For the text-containing cell, return its midpoint in (X, Y) coordinate format. 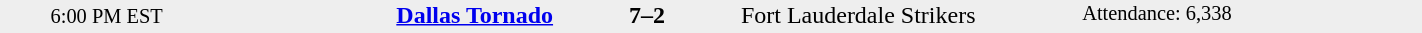
Attendance: 6,338 (1252, 16)
7–2 (648, 15)
6:00 PM EST (106, 16)
Dallas Tornado (384, 15)
Fort Lauderdale Strikers (910, 15)
